Provide the [x, y] coordinate of the cell's center where the given text is located.  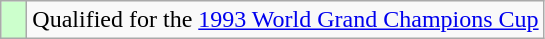
Qualified for the 1993 World Grand Champions Cup [286, 20]
